Capture the cell that displays the provided text and extract its (X, Y) central coordinate. 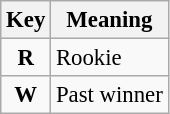
W (26, 95)
R (26, 58)
Key (26, 20)
Rookie (110, 58)
Meaning (110, 20)
Past winner (110, 95)
